Determine the [X, Y] coordinate at the center of the cell enclosing the given text.  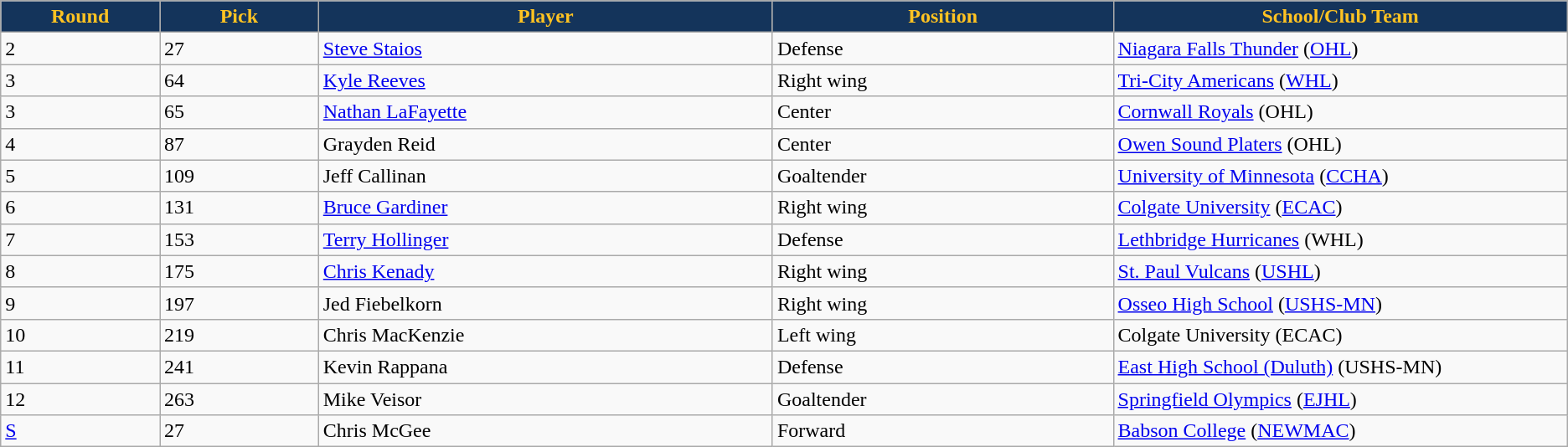
Player [545, 17]
11 [80, 367]
87 [239, 144]
109 [239, 176]
9 [80, 303]
Position [943, 17]
Tri-City Americans (WHL) [1340, 80]
Osseo High School (USHS-MN) [1340, 303]
Mike Veisor [545, 399]
Cornwall Royals (OHL) [1340, 112]
Kyle Reeves [545, 80]
Forward [943, 431]
131 [239, 208]
2 [80, 49]
Nathan LaFayette [545, 112]
Pick [239, 17]
Jed Fiebelkorn [545, 303]
Bruce Gardiner [545, 208]
Owen Sound Platers (OHL) [1340, 144]
East High School (Duluth) (USHS-MN) [1340, 367]
65 [239, 112]
153 [239, 239]
5 [80, 176]
10 [80, 335]
Jeff Callinan [545, 176]
64 [239, 80]
Chris McGee [545, 431]
4 [80, 144]
Terry Hollinger [545, 239]
175 [239, 271]
Lethbridge Hurricanes (WHL) [1340, 239]
197 [239, 303]
Steve Staios [545, 49]
241 [239, 367]
12 [80, 399]
S [80, 431]
6 [80, 208]
219 [239, 335]
Kevin Rappana [545, 367]
Springfield Olympics (EJHL) [1340, 399]
263 [239, 399]
Grayden Reid [545, 144]
8 [80, 271]
Babson College (NEWMAC) [1340, 431]
Round [80, 17]
Niagara Falls Thunder (OHL) [1340, 49]
University of Minnesota (CCHA) [1340, 176]
Chris Kenady [545, 271]
Left wing [943, 335]
7 [80, 239]
St. Paul Vulcans (USHL) [1340, 271]
School/Club Team [1340, 17]
Chris MacKenzie [545, 335]
